Identify which cell holds the provided text, then report its (x, y) central coordinate. 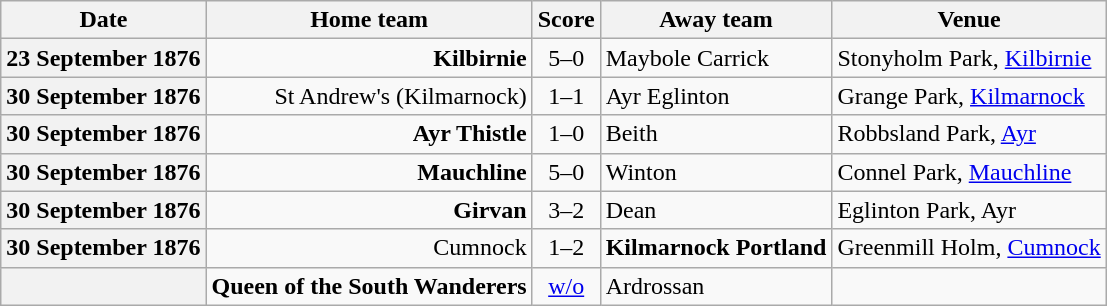
St Andrew's (Kilmarnock) (369, 96)
Venue (969, 20)
Winton (716, 172)
Grange Park, Kilmarnock (969, 96)
1–2 (566, 248)
Kilbirnie (369, 58)
1–0 (566, 134)
Stonyholm Park, Kilbirnie (969, 58)
Greenmill Holm, Cumnock (969, 248)
Robbsland Park, Ayr (969, 134)
Score (566, 20)
Ayr Eglinton (716, 96)
Home team (369, 20)
Dean (716, 210)
w/o (566, 286)
Away team (716, 20)
23 September 1876 (104, 58)
3–2 (566, 210)
Kilmarnock Portland (716, 248)
Maybole Carrick (716, 58)
Mauchline (369, 172)
Queen of the South Wanderers (369, 286)
Date (104, 20)
Eglinton Park, Ayr (969, 210)
Ardrossan (716, 286)
Connel Park, Mauchline (969, 172)
Beith (716, 134)
Cumnock (369, 248)
Ayr Thistle (369, 134)
1–1 (566, 96)
Girvan (369, 210)
